Locate the cell with the specified text and output its [X, Y] center coordinate. 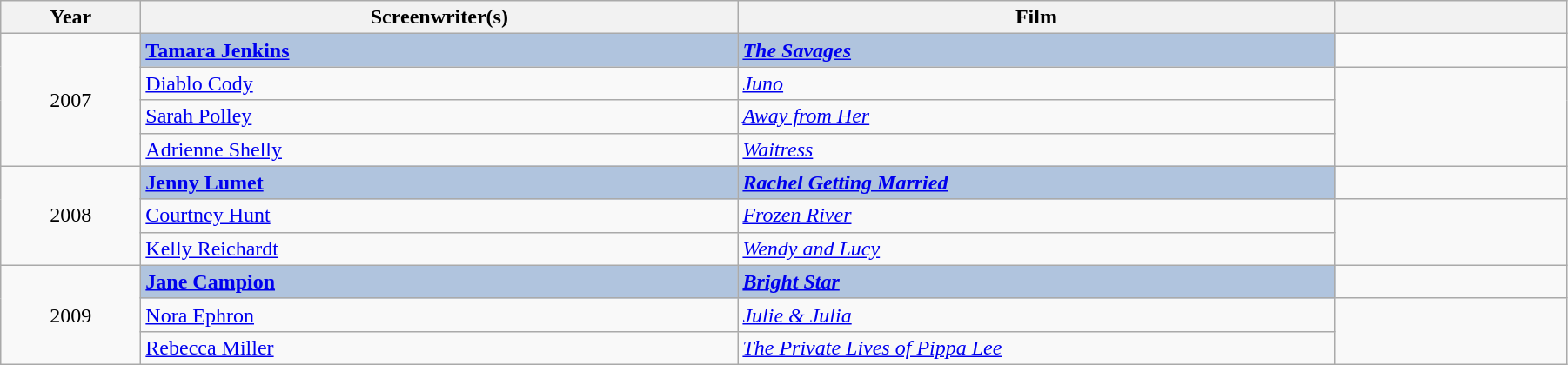
Away from Her [1036, 116]
Kelly Reichardt [439, 249]
Adrienne Shelly [439, 149]
Tamara Jenkins [439, 50]
2007 [71, 100]
The Private Lives of Pippa Lee [1036, 348]
Waitress [1036, 149]
Year [71, 17]
Diablo Cody [439, 83]
The Savages [1036, 50]
Jenny Lumet [439, 182]
Film [1036, 17]
Sarah Polley [439, 116]
2008 [71, 216]
2009 [71, 315]
Rebecca Miller [439, 348]
Frozen River [1036, 216]
Rachel Getting Married [1036, 182]
Bright Star [1036, 282]
Jane Campion [439, 282]
Wendy and Lucy [1036, 249]
Juno [1036, 83]
Nora Ephron [439, 315]
Julie & Julia [1036, 315]
Courtney Hunt [439, 216]
Screenwriter(s) [439, 17]
